Output the (x, y) coordinate of the center of the cell containing the given text.  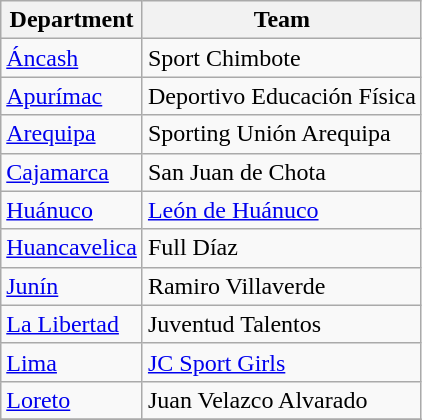
Huánuco (72, 210)
Ramiro Villaverde (282, 286)
Huancavelica (72, 248)
Junín (72, 286)
Arequipa (72, 134)
Sporting Unión Arequipa (282, 134)
JC Sport Girls (282, 362)
Department (72, 20)
Sport Chimbote (282, 58)
Team (282, 20)
Full Díaz (282, 248)
Juventud Talentos (282, 324)
Lima (72, 362)
Áncash (72, 58)
León de Huánuco (282, 210)
Loreto (72, 400)
San Juan de Chota (282, 172)
Juan Velazco Alvarado (282, 400)
Cajamarca (72, 172)
Deportivo Educación Física (282, 96)
Apurímac (72, 96)
La Libertad (72, 324)
